Return the (x, y) coordinate for the center point of the cell that contains the specified text.  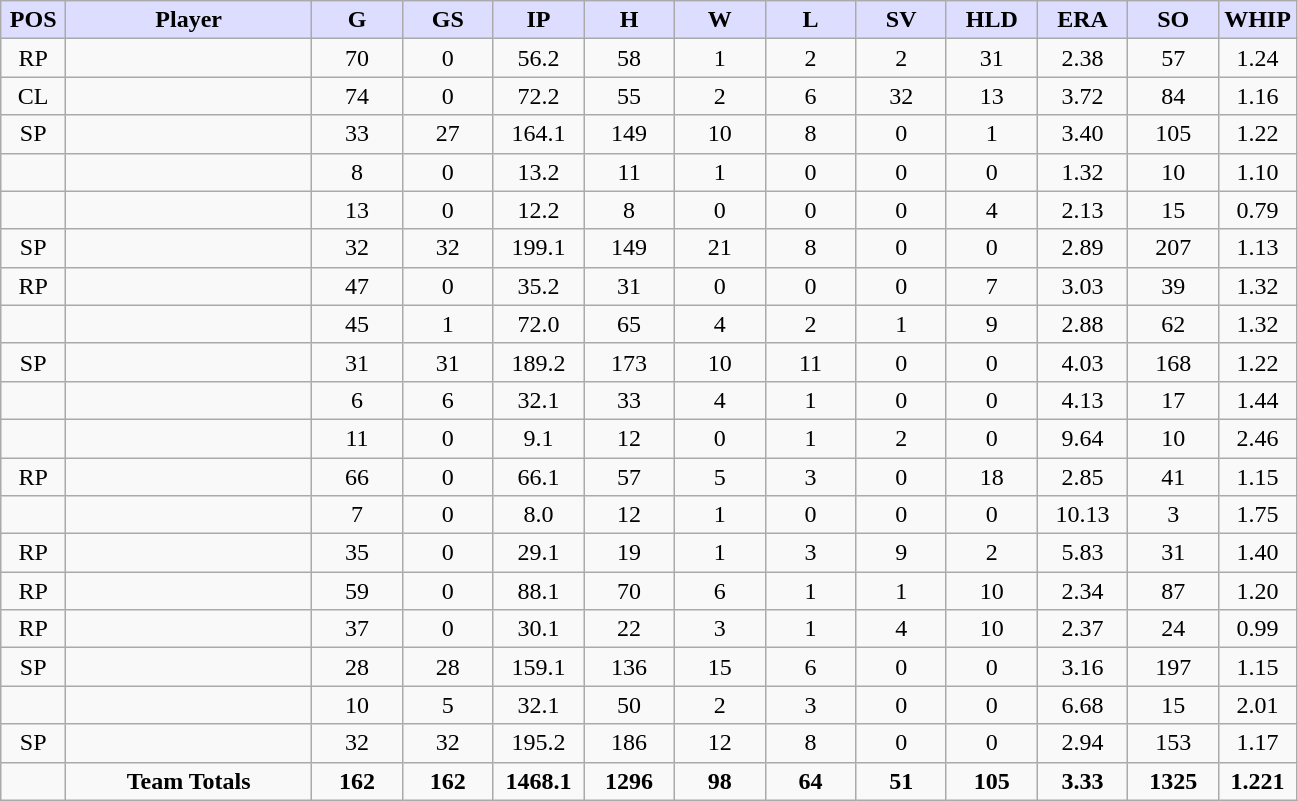
2.88 (1082, 324)
3.33 (1082, 781)
1.221 (1258, 781)
159.1 (538, 667)
1.40 (1258, 553)
45 (358, 324)
59 (358, 591)
13.2 (538, 172)
9.64 (1082, 438)
3.40 (1082, 134)
136 (630, 667)
1296 (630, 781)
W (720, 20)
207 (1174, 248)
66.1 (538, 477)
1.13 (1258, 248)
Player (189, 20)
65 (630, 324)
POS (34, 20)
50 (630, 705)
72.0 (538, 324)
6.68 (1082, 705)
41 (1174, 477)
9.1 (538, 438)
SO (1174, 20)
2.89 (1082, 248)
195.2 (538, 743)
2.38 (1082, 58)
2.34 (1082, 591)
22 (630, 629)
35.2 (538, 286)
3.72 (1082, 96)
0.79 (1258, 210)
74 (358, 96)
L (810, 20)
1.24 (1258, 58)
35 (358, 553)
1325 (1174, 781)
H (630, 20)
12.2 (538, 210)
G (358, 20)
18 (992, 477)
CL (34, 96)
Team Totals (189, 781)
2.85 (1082, 477)
5.83 (1082, 553)
84 (1174, 96)
51 (902, 781)
189.2 (538, 362)
1.10 (1258, 172)
168 (1174, 362)
2.01 (1258, 705)
1.20 (1258, 591)
199.1 (538, 248)
0.99 (1258, 629)
173 (630, 362)
WHIP (1258, 20)
39 (1174, 286)
27 (448, 134)
88.1 (538, 591)
37 (358, 629)
IP (538, 20)
21 (720, 248)
47 (358, 286)
62 (1174, 324)
ERA (1082, 20)
2.46 (1258, 438)
153 (1174, 743)
4.03 (1082, 362)
1.17 (1258, 743)
HLD (992, 20)
56.2 (538, 58)
2.94 (1082, 743)
186 (630, 743)
98 (720, 781)
2.37 (1082, 629)
10.13 (1082, 515)
2.13 (1082, 210)
30.1 (538, 629)
66 (358, 477)
72.2 (538, 96)
58 (630, 58)
8.0 (538, 515)
1468.1 (538, 781)
55 (630, 96)
29.1 (538, 553)
24 (1174, 629)
87 (1174, 591)
17 (1174, 400)
1.75 (1258, 515)
1.44 (1258, 400)
4.13 (1082, 400)
64 (810, 781)
164.1 (538, 134)
197 (1174, 667)
GS (448, 20)
SV (902, 20)
3.03 (1082, 286)
1.16 (1258, 96)
3.16 (1082, 667)
19 (630, 553)
